Detect which cell encompasses the target text, then output its (X, Y) center coordinate. 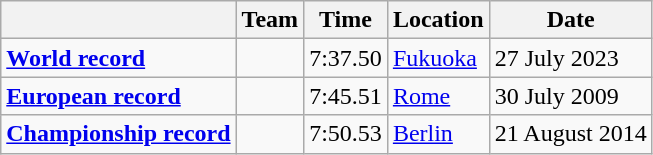
Berlin (438, 134)
Fukuoka (438, 58)
Location (438, 20)
30 July 2009 (570, 96)
7:50.53 (346, 134)
World record (118, 58)
Rome (438, 96)
7:37.50 (346, 58)
7:45.51 (346, 96)
Date (570, 20)
Time (346, 20)
27 July 2023 (570, 58)
21 August 2014 (570, 134)
Championship record (118, 134)
Team (270, 20)
European record (118, 96)
